Capture the cell that displays the provided text and extract its (X, Y) central coordinate. 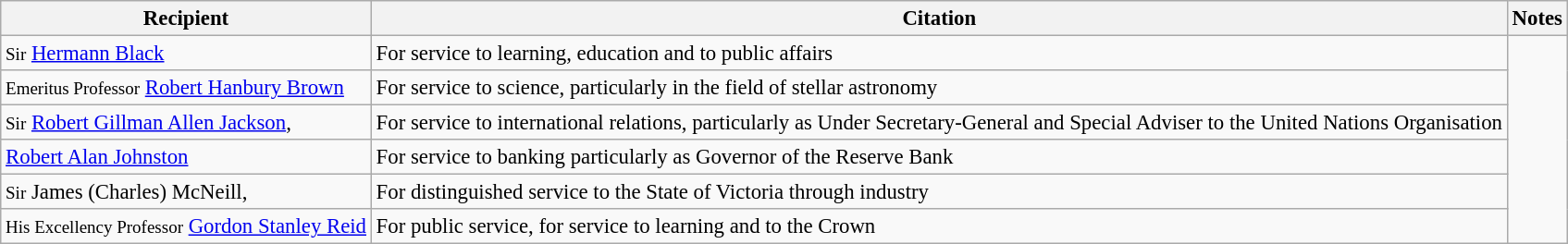
Robert Alan Johnston (187, 157)
Emeritus Professor Robert Hanbury Brown (187, 88)
For service to science, particularly in the field of stellar astronomy (939, 88)
His Excellency Professor Gordon Stanley Reid (187, 226)
For service to international relations, particularly as Under Secretary-General and Special Adviser to the United Nations Organisation (939, 123)
For public service, for service to learning and to the Crown (939, 226)
Recipient (187, 18)
Citation (939, 18)
For distinguished service to the State of Victoria through industry (939, 192)
Notes (1537, 18)
For service to banking particularly as Governor of the Reserve Bank (939, 157)
Sir Hermann Black (187, 54)
Sir James (Charles) McNeill, (187, 192)
Sir Robert Gillman Allen Jackson, (187, 123)
For service to learning, education and to public affairs (939, 54)
